Search for the cell housing the specified text and yield its (X, Y) center coordinate. 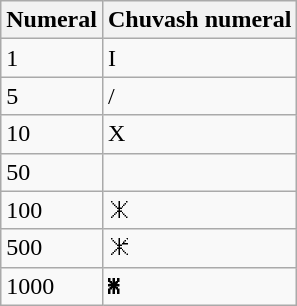
𐠁 (199, 248)
50 (52, 172)
500 (52, 248)
X (199, 134)
I (199, 58)
1 (52, 58)
1000 (52, 286)
10 (52, 134)
𐠀 (199, 210)
100 (52, 210)
𐳿 (199, 286)
Numeral (52, 20)
/ (199, 96)
5 (52, 96)
Chuvash numeral (199, 20)
